Find where the given text appears and provide that cell's center as [x, y] coordinate. 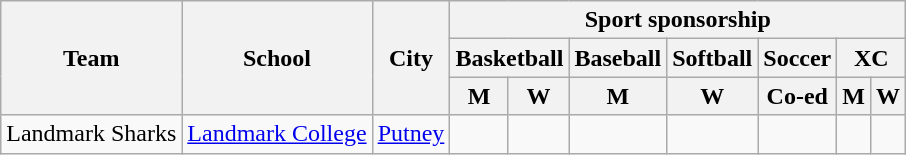
Basketball [510, 58]
Co-ed [798, 96]
Soccer [798, 58]
Landmark Sharks [92, 134]
School [277, 58]
Putney [411, 134]
Softball [712, 58]
Team [92, 58]
Sport sponsorship [678, 20]
XC [872, 58]
Baseball [618, 58]
Landmark College [277, 134]
City [411, 58]
